For the text-containing cell, return its midpoint in [X, Y] coordinate format. 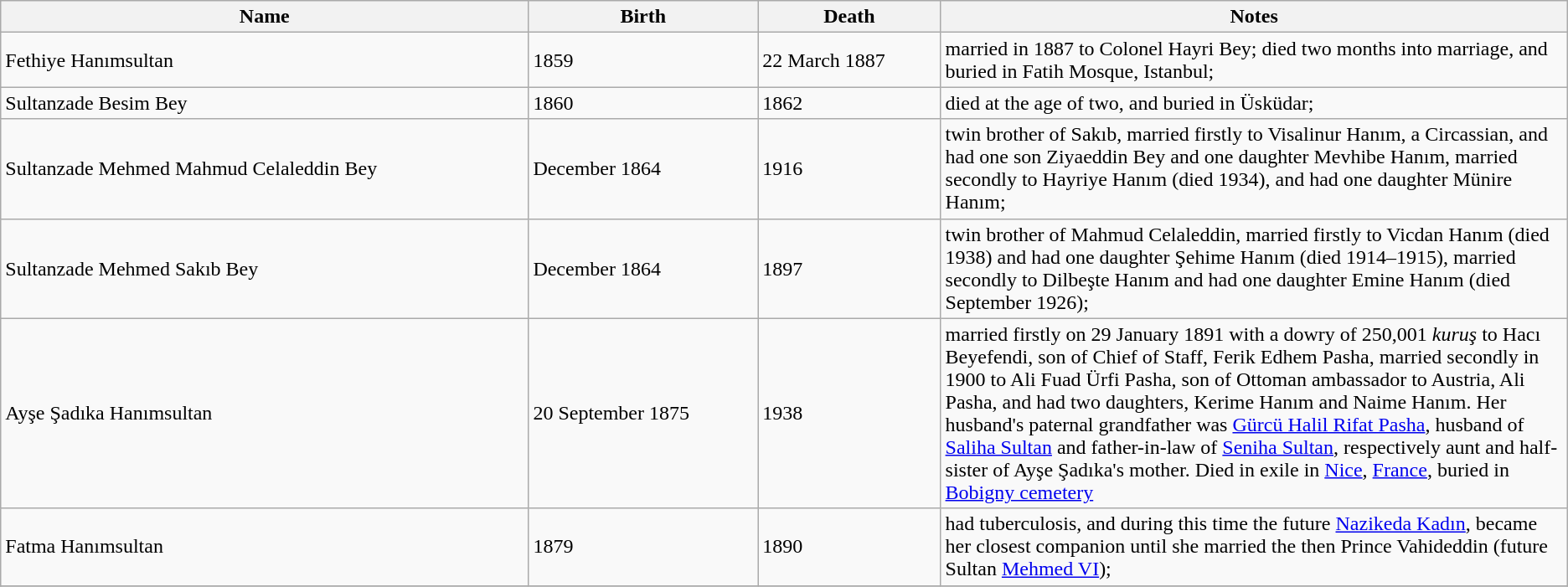
Ayşe Şadıka Hanımsultan [265, 414]
Sultanzade Besim Bey [265, 103]
1862 [849, 103]
Sultanzade Mehmed Sakıb Bey [265, 268]
Death [849, 17]
1879 [643, 547]
1897 [849, 268]
married in 1887 to Colonel Hayri Bey; died two months into marriage, and buried in Fatih Mosque, Istanbul; [1254, 60]
Birth [643, 17]
Fatma Hanımsultan [265, 547]
1938 [849, 414]
1859 [643, 60]
Sultanzade Mehmed Mahmud Celaleddin Bey [265, 169]
1860 [643, 103]
Fethiye Hanımsultan [265, 60]
Name [265, 17]
22 March 1887 [849, 60]
1890 [849, 547]
died at the age of two, and buried in Üsküdar; [1254, 103]
1916 [849, 169]
Notes [1254, 17]
20 September 1875 [643, 414]
